Extract the (x, y) coordinate from the center of the cell holding the provided text.  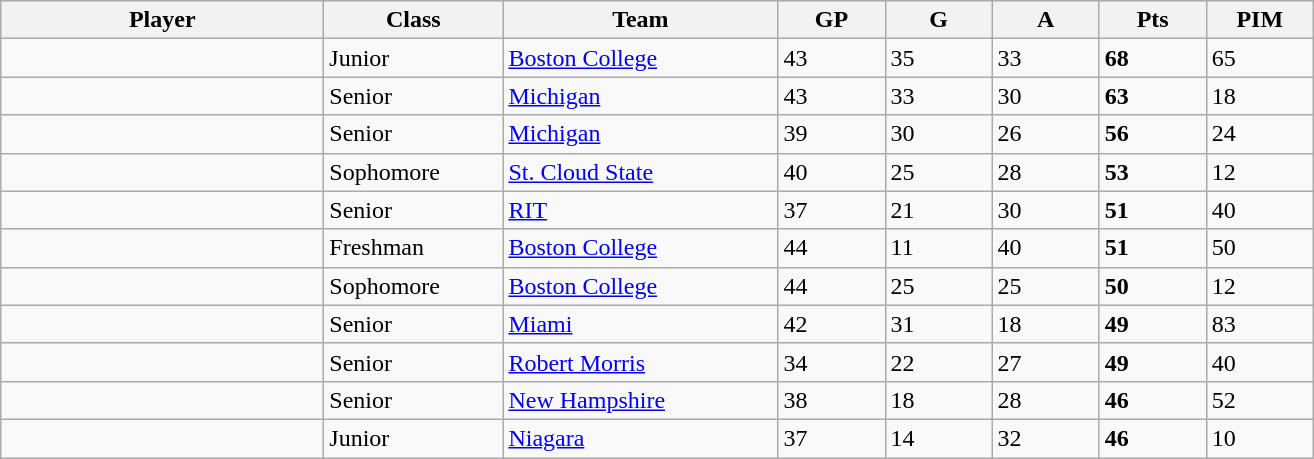
34 (832, 362)
RIT (640, 210)
39 (832, 134)
27 (1046, 362)
Niagara (640, 438)
35 (938, 58)
26 (1046, 134)
Pts (1152, 20)
14 (938, 438)
A (1046, 20)
Freshman (414, 248)
68 (1152, 58)
GP (832, 20)
65 (1260, 58)
63 (1152, 96)
St. Cloud State (640, 172)
56 (1152, 134)
Class (414, 20)
83 (1260, 324)
G (938, 20)
Robert Morris (640, 362)
10 (1260, 438)
32 (1046, 438)
11 (938, 248)
New Hampshire (640, 400)
Player (162, 20)
21 (938, 210)
42 (832, 324)
38 (832, 400)
Miami (640, 324)
53 (1152, 172)
24 (1260, 134)
22 (938, 362)
PIM (1260, 20)
52 (1260, 400)
Team (640, 20)
31 (938, 324)
